Return [X, Y] of the center of cell containing provided text 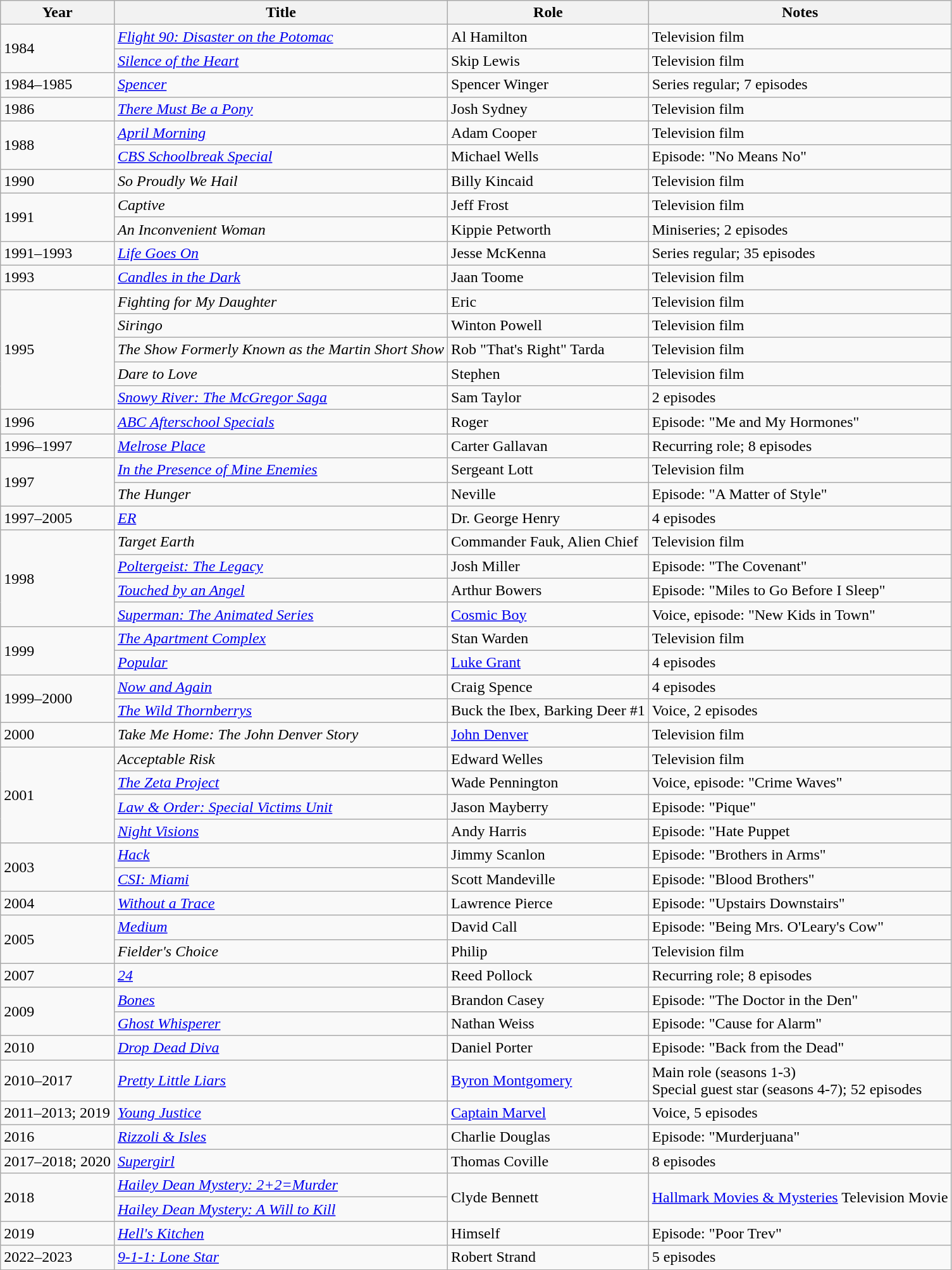
1993 [58, 277]
1986 [58, 109]
Rizzoli & Isles [281, 1137]
2017–2018; 2020 [58, 1161]
Hallmark Movies & Mysteries Television Movie [800, 1197]
Voice, 5 episodes [800, 1113]
Title [281, 13]
Episode: "Being Mrs. O'Leary's Cow" [800, 927]
An Inconvenient Woman [281, 229]
1999 [58, 650]
Cosmic Boy [548, 614]
1990 [58, 181]
Touched by an Angel [281, 590]
Night Visions [281, 831]
2010–2017 [58, 1080]
Series regular; 7 episodes [800, 85]
Michael Wells [548, 157]
Melrose Place [281, 446]
Wade Pennington [548, 783]
2016 [58, 1137]
Target Earth [281, 542]
Adam Cooper [548, 133]
Episode: "Cause for Alarm" [800, 1023]
Popular [281, 662]
Voice, episode: "Crime Waves" [800, 783]
Ghost Whisperer [281, 1023]
In the Presence of Mine Enemies [281, 470]
Lawrence Pierce [548, 903]
Jaan Toome [548, 277]
Billy Kincaid [548, 181]
5 episodes [800, 1257]
Voice, 2 episodes [800, 711]
Episode: "Hate Puppet [800, 831]
Now and Again [281, 686]
Episode: "The Covenant" [800, 566]
1988 [58, 145]
Main role (seasons 1-3)Special guest star (seasons 4-7); 52 episodes [800, 1080]
Snowy River: The McGregor Saga [281, 398]
Hack [281, 855]
Medium [281, 927]
Hailey Dean Mystery: 2+2=Murder [281, 1185]
Pretty Little Liars [281, 1080]
Episode: "The Doctor in the Den" [800, 999]
Fielder's Choice [281, 951]
Episode: "Upstairs Downstairs" [800, 903]
Role [548, 13]
Poltergeist: The Legacy [281, 566]
2003 [58, 867]
1996 [58, 422]
9-1-1: Lone Star [281, 1257]
1991 [58, 217]
2000 [58, 735]
ABC Afterschool Specials [281, 422]
There Must Be a Pony [281, 109]
1998 [58, 578]
Life Goes On [281, 253]
1999–2000 [58, 698]
Robert Strand [548, 1257]
2022–2023 [58, 1257]
Captive [281, 205]
Stan Warden [548, 638]
1997–2005 [58, 518]
Buck the Ibex, Barking Deer #1 [548, 711]
Jimmy Scanlon [548, 855]
Acceptable Risk [281, 759]
Flight 90: Disaster on the Potomac [281, 37]
The Apartment Complex [281, 638]
2010 [58, 1047]
Episode: "Pique" [800, 807]
2009 [58, 1011]
Episode: "No Means No" [800, 157]
Philip [548, 951]
David Call [548, 927]
Daniel Porter [548, 1047]
Take Me Home: The John Denver Story [281, 735]
ER [281, 518]
Jason Mayberry [548, 807]
1996–1997 [58, 446]
Roger [548, 422]
Nathan Weiss [548, 1023]
1984 [58, 49]
Episode: "Poor Trev" [800, 1233]
1997 [58, 482]
2005 [58, 939]
2004 [58, 903]
Notes [800, 13]
The Wild Thornberrys [281, 711]
Spencer [281, 85]
24 [281, 975]
1984–1985 [58, 85]
2001 [58, 795]
CSI: Miami [281, 879]
1995 [58, 350]
Hell's Kitchen [281, 1233]
John Denver [548, 735]
Episode: "Miles to Go Before I Sleep" [800, 590]
CBS Schoolbreak Special [281, 157]
Andy Harris [548, 831]
8 episodes [800, 1161]
The Hunger [281, 494]
Siringo [281, 326]
So Proudly We Hail [281, 181]
Series regular; 35 episodes [800, 253]
Spencer Winger [548, 85]
2007 [58, 975]
Carter Gallavan [548, 446]
Sam Taylor [548, 398]
Drop Dead Diva [281, 1047]
Josh Miller [548, 566]
Candles in the Dark [281, 277]
Clyde Bennett [548, 1197]
Neville [548, 494]
Eric [548, 302]
Arthur Bowers [548, 590]
Bones [281, 999]
Scott Mandeville [548, 879]
Hailey Dean Mystery: A Will to Kill [281, 1209]
Josh Sydney [548, 109]
Byron Montgomery [548, 1080]
Without a Trace [281, 903]
Jeff Frost [548, 205]
Fighting for My Daughter [281, 302]
2 episodes [800, 398]
The Zeta Project [281, 783]
Al Hamilton [548, 37]
2018 [58, 1197]
Year [58, 13]
Kippie Petworth [548, 229]
2019 [58, 1233]
Reed Pollock [548, 975]
Episode: "Blood Brothers" [800, 879]
Charlie Douglas [548, 1137]
Captain Marvel [548, 1113]
Brandon Casey [548, 999]
Commander Fauk, Alien Chief [548, 542]
Edward Welles [548, 759]
Episode: "Back from the Dead" [800, 1047]
Jesse McKenna [548, 253]
Miniseries; 2 episodes [800, 229]
1991–1993 [58, 253]
Silence of the Heart [281, 61]
Episode: "A Matter of Style" [800, 494]
Episode: "Murderjuana" [800, 1137]
Rob "That's Right" Tarda [548, 350]
Episode: "Me and My Hormones" [800, 422]
Episode: "Brothers in Arms" [800, 855]
Law & Order: Special Victims Unit [281, 807]
Winton Powell [548, 326]
2011–2013; 2019 [58, 1113]
Voice, episode: "New Kids in Town" [800, 614]
Dr. George Henry [548, 518]
Thomas Coville [548, 1161]
April Morning [281, 133]
Supergirl [281, 1161]
Dare to Love [281, 374]
Sergeant Lott [548, 470]
Skip Lewis [548, 61]
Stephen [548, 374]
Superman: The Animated Series [281, 614]
Young Justice [281, 1113]
The Show Formerly Known as the Martin Short Show [281, 350]
Luke Grant [548, 662]
Craig Spence [548, 686]
Himself [548, 1233]
